Return the (X, Y) coordinate for the center point of the cell that contains the specified text.  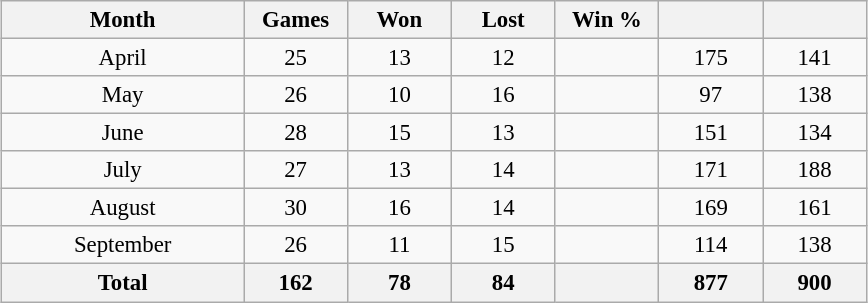
171 (711, 170)
97 (711, 95)
161 (815, 208)
877 (711, 283)
Games (296, 20)
September (123, 245)
169 (711, 208)
114 (711, 245)
27 (296, 170)
June (123, 133)
900 (815, 283)
Won (399, 20)
Total (123, 283)
141 (815, 57)
151 (711, 133)
August (123, 208)
175 (711, 57)
84 (503, 283)
78 (399, 283)
134 (815, 133)
Win % (607, 20)
July (123, 170)
162 (296, 283)
Lost (503, 20)
April (123, 57)
28 (296, 133)
30 (296, 208)
May (123, 95)
12 (503, 57)
Month (123, 20)
188 (815, 170)
11 (399, 245)
25 (296, 57)
10 (399, 95)
